For the text-containing cell, return its midpoint in (x, y) coordinate format. 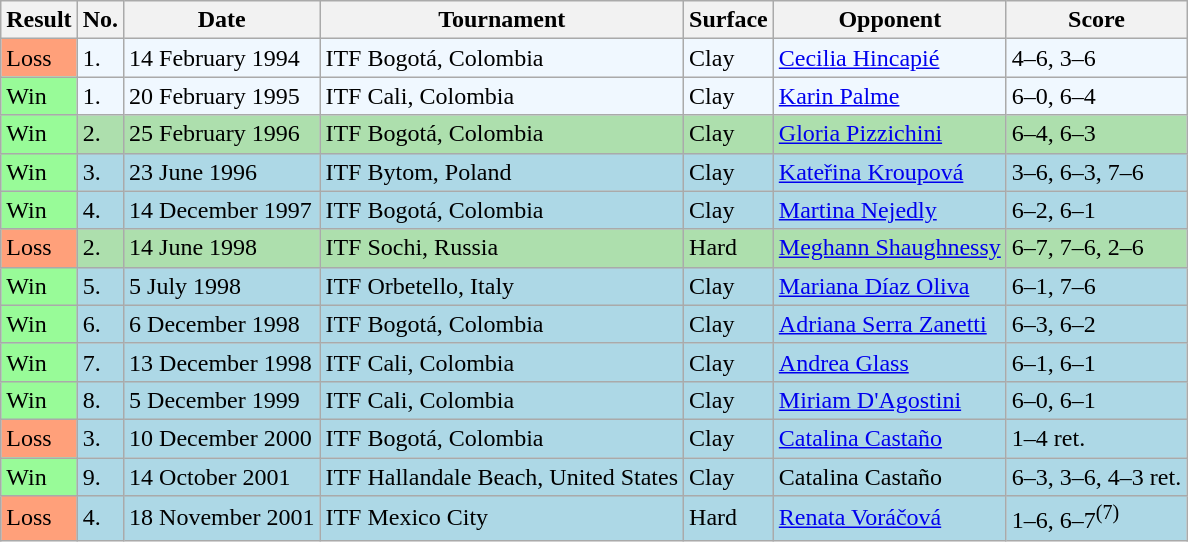
ITF Orbetello, Italy (502, 286)
Surface (729, 20)
6–3, 6–2 (1096, 324)
Gloria Pizzichini (890, 134)
7. (100, 362)
6. (100, 324)
4–6, 3–6 (1096, 58)
Score (1096, 20)
No. (100, 20)
6–7, 7–6, 2–6 (1096, 248)
Date (222, 20)
Renata Voráčová (890, 518)
14 February 1994 (222, 58)
Meghann Shaughnessy (890, 248)
ITF Sochi, Russia (502, 248)
Tournament (502, 20)
6–3, 3–6, 4–3 ret. (1096, 477)
1–4 ret. (1096, 438)
Adriana Serra Zanetti (890, 324)
8. (100, 400)
5 July 1998 (222, 286)
14 October 2001 (222, 477)
ITF Hallandale Beach, United States (502, 477)
6–0, 6–1 (1096, 400)
6–1, 6–1 (1096, 362)
25 February 1996 (222, 134)
14 December 1997 (222, 210)
Miriam D'Agostini (890, 400)
5. (100, 286)
Karin Palme (890, 96)
10 December 2000 (222, 438)
Mariana Díaz Oliva (890, 286)
Opponent (890, 20)
20 February 1995 (222, 96)
ITF Bytom, Poland (502, 172)
13 December 1998 (222, 362)
Martina Nejedly (890, 210)
6–2, 6–1 (1096, 210)
Kateřina Kroupová (890, 172)
6 December 1998 (222, 324)
14 June 1998 (222, 248)
6–1, 7–6 (1096, 286)
6–0, 6–4 (1096, 96)
23 June 1996 (222, 172)
3–6, 6–3, 7–6 (1096, 172)
Result (39, 20)
Cecilia Hincapié (890, 58)
ITF Mexico City (502, 518)
18 November 2001 (222, 518)
5 December 1999 (222, 400)
6–4, 6–3 (1096, 134)
1–6, 6–7(7) (1096, 518)
Andrea Glass (890, 362)
9. (100, 477)
